Return the (x, y) coordinate for the center point of the cell that contains the specified text.  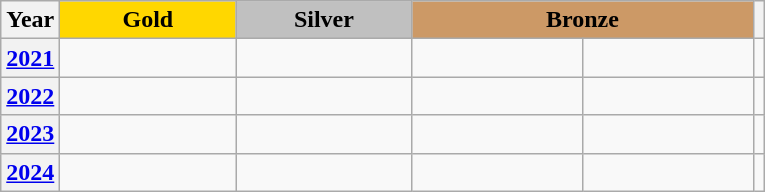
2024 (30, 172)
2023 (30, 134)
Silver (324, 20)
Bronze (582, 20)
Gold (148, 20)
2022 (30, 96)
Year (30, 20)
2021 (30, 58)
